Return (X, Y) of the center of cell containing provided text 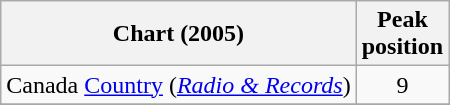
9 (402, 85)
Chart (2005) (178, 34)
Peakposition (402, 34)
Canada Country (Radio & Records) (178, 85)
